Return [X, Y] of the center of cell containing provided text 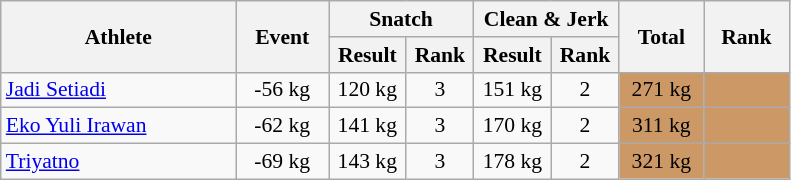
178 kg [513, 162]
Clean & Jerk [546, 19]
-69 kg [282, 162]
Jadi Setiadi [118, 90]
Athlete [118, 36]
-56 kg [282, 90]
311 kg [662, 126]
Total [662, 36]
-62 kg [282, 126]
151 kg [513, 90]
141 kg [367, 126]
Snatch [400, 19]
Eko Yuli Irawan [118, 126]
170 kg [513, 126]
Event [282, 36]
271 kg [662, 90]
Triyatno [118, 162]
321 kg [662, 162]
143 kg [367, 162]
120 kg [367, 90]
